For the text-containing cell, return its midpoint in (X, Y) coordinate format. 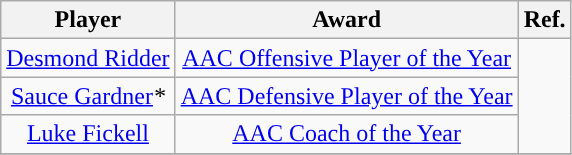
Desmond Ridder (88, 58)
AAC Defensive Player of the Year (346, 96)
Player (88, 20)
Sauce Gardner* (88, 96)
AAC Coach of the Year (346, 134)
Ref. (544, 20)
Luke Fickell (88, 134)
Award (346, 20)
AAC Offensive Player of the Year (346, 58)
